Return the (X, Y) coordinate for the center point of the cell that contains the specified text.  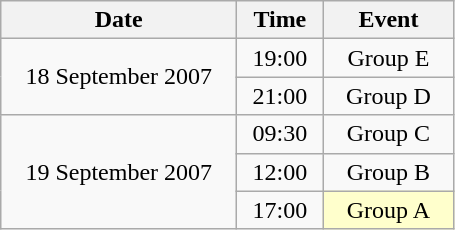
Group D (388, 96)
Group C (388, 134)
Date (119, 20)
09:30 (280, 134)
17:00 (280, 210)
Group E (388, 58)
12:00 (280, 172)
Event (388, 20)
19 September 2007 (119, 172)
Group B (388, 172)
18 September 2007 (119, 77)
Group A (388, 210)
19:00 (280, 58)
21:00 (280, 96)
Time (280, 20)
